Extract the [X, Y] coordinate from the center of the cell holding the provided text.  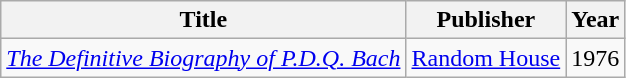
1976 [596, 58]
Random House [486, 58]
Title [204, 20]
The Definitive Biography of P.D.Q. Bach [204, 58]
Publisher [486, 20]
Year [596, 20]
